Output the (x, y) coordinate of the center of the cell containing the given text.  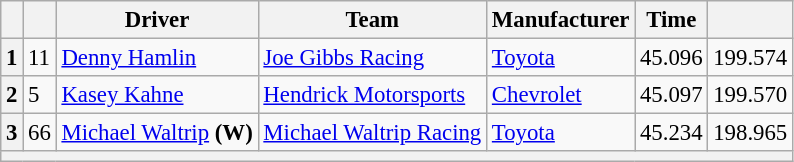
5 (40, 95)
Hendrick Motorsports (372, 95)
Chevrolet (561, 95)
Kasey Kahne (157, 95)
199.570 (750, 95)
Denny Hamlin (157, 58)
66 (40, 133)
45.096 (672, 58)
198.965 (750, 133)
1 (12, 58)
Driver (157, 20)
3 (12, 133)
2 (12, 95)
Michael Waltrip (W) (157, 133)
11 (40, 58)
Manufacturer (561, 20)
Michael Waltrip Racing (372, 133)
45.234 (672, 133)
45.097 (672, 95)
Team (372, 20)
199.574 (750, 58)
Joe Gibbs Racing (372, 58)
Time (672, 20)
